Provide the [X, Y] coordinate of the cell's center where the given text is located.  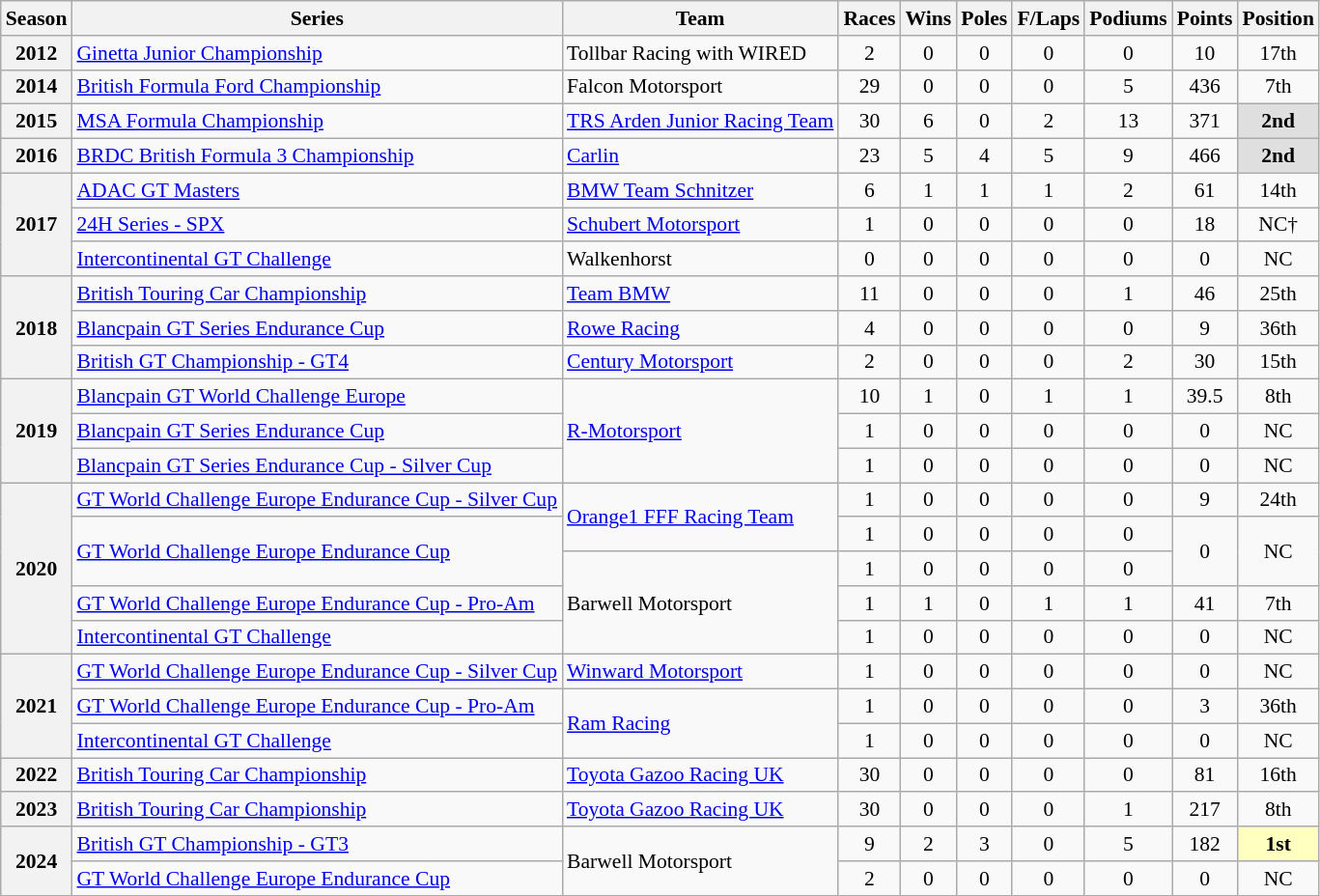
Season [37, 18]
TRS Arden Junior Racing Team [700, 122]
2015 [37, 122]
2020 [37, 569]
Century Motorsport [700, 362]
Carlin [700, 156]
2016 [37, 156]
F/Laps [1049, 18]
British GT Championship - GT4 [317, 362]
29 [869, 87]
Series [317, 18]
Team BMW [700, 294]
2024 [37, 861]
Orange1 FFF Racing Team [700, 518]
2018 [37, 328]
14th [1278, 190]
Blancpain GT Series Endurance Cup - Silver Cup [317, 465]
Ginetta Junior Championship [317, 53]
Rowe Racing [700, 328]
2017 [37, 224]
Points [1205, 18]
11 [869, 294]
39.5 [1205, 397]
2021 [37, 707]
Position [1278, 18]
Wins [929, 18]
Winward Motorsport [700, 672]
2019 [37, 431]
182 [1205, 844]
British GT Championship - GT3 [317, 844]
23 [869, 156]
Walkenhorst [700, 260]
17th [1278, 53]
371 [1205, 122]
2012 [37, 53]
BRDC British Formula 3 Championship [317, 156]
Falcon Motorsport [700, 87]
41 [1205, 603]
24H Series - SPX [317, 225]
2023 [37, 810]
British Formula Ford Championship [317, 87]
MSA Formula Championship [317, 122]
24th [1278, 500]
436 [1205, 87]
Tollbar Racing with WIRED [700, 53]
466 [1205, 156]
18 [1205, 225]
R-Motorsport [700, 431]
ADAC GT Masters [317, 190]
46 [1205, 294]
2014 [37, 87]
81 [1205, 775]
BMW Team Schnitzer [700, 190]
NC† [1278, 225]
217 [1205, 810]
Blancpain GT World Challenge Europe [317, 397]
Poles [984, 18]
2022 [37, 775]
Races [869, 18]
16th [1278, 775]
Schubert Motorsport [700, 225]
Podiums [1128, 18]
Team [700, 18]
15th [1278, 362]
25th [1278, 294]
13 [1128, 122]
61 [1205, 190]
Ram Racing [700, 724]
1st [1278, 844]
